Scan for the cell matching the given text and deliver its [X, Y] coordinate at center. 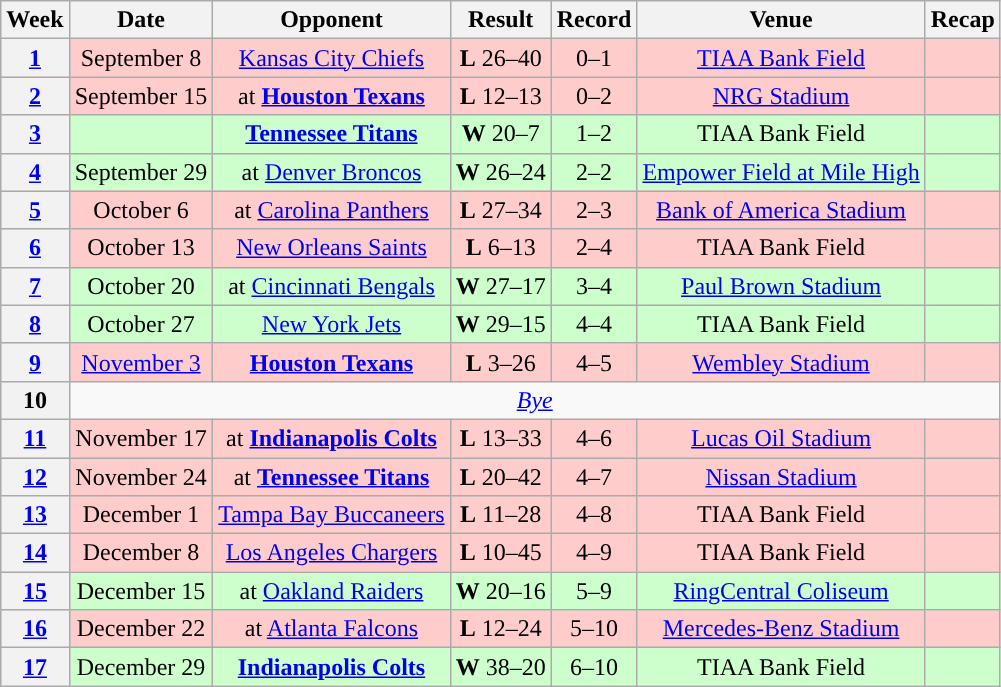
16 [35, 629]
Tampa Bay Buccaneers [332, 515]
3–4 [594, 286]
Wembley Stadium [781, 362]
at Atlanta Falcons [332, 629]
1–2 [594, 134]
W 27–17 [500, 286]
11 [35, 438]
October 27 [141, 324]
Los Angeles Chargers [332, 553]
0–1 [594, 58]
New York Jets [332, 324]
9 [35, 362]
Indianapolis Colts [332, 667]
at Carolina Panthers [332, 210]
September 8 [141, 58]
Lucas Oil Stadium [781, 438]
RingCentral Coliseum [781, 591]
Nissan Stadium [781, 477]
4–7 [594, 477]
2–3 [594, 210]
4–8 [594, 515]
L 3–26 [500, 362]
4 [35, 172]
at Oakland Raiders [332, 591]
at Houston Texans [332, 96]
2–4 [594, 248]
Week [35, 20]
December 29 [141, 667]
Venue [781, 20]
November 3 [141, 362]
17 [35, 667]
13 [35, 515]
4–5 [594, 362]
6 [35, 248]
Opponent [332, 20]
6–10 [594, 667]
5–9 [594, 591]
7 [35, 286]
New Orleans Saints [332, 248]
L 20–42 [500, 477]
5 [35, 210]
Bye [534, 400]
4–4 [594, 324]
at Indianapolis Colts [332, 438]
December 15 [141, 591]
December 22 [141, 629]
W 29–15 [500, 324]
Paul Brown Stadium [781, 286]
October 6 [141, 210]
L 10–45 [500, 553]
Record [594, 20]
L 27–34 [500, 210]
4–9 [594, 553]
Tennessee Titans [332, 134]
November 24 [141, 477]
W 20–7 [500, 134]
Recap [962, 20]
Bank of America Stadium [781, 210]
L 12–13 [500, 96]
at Denver Broncos [332, 172]
Kansas City Chiefs [332, 58]
1 [35, 58]
Result [500, 20]
at Cincinnati Bengals [332, 286]
0–2 [594, 96]
Date [141, 20]
L 11–28 [500, 515]
W 26–24 [500, 172]
8 [35, 324]
December 8 [141, 553]
4–6 [594, 438]
L 6–13 [500, 248]
October 20 [141, 286]
December 1 [141, 515]
12 [35, 477]
October 13 [141, 248]
14 [35, 553]
L 26–40 [500, 58]
September 15 [141, 96]
2–2 [594, 172]
3 [35, 134]
at Tennessee Titans [332, 477]
2 [35, 96]
10 [35, 400]
Mercedes-Benz Stadium [781, 629]
W 20–16 [500, 591]
November 17 [141, 438]
September 29 [141, 172]
L 13–33 [500, 438]
L 12–24 [500, 629]
W 38–20 [500, 667]
Houston Texans [332, 362]
Empower Field at Mile High [781, 172]
15 [35, 591]
NRG Stadium [781, 96]
5–10 [594, 629]
